Scan for the cell matching the given text and deliver its [X, Y] coordinate at center. 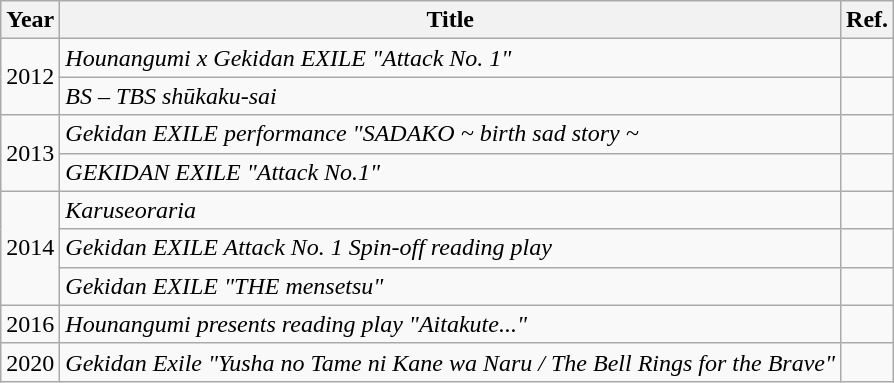
Hounangumi presents reading play "Aitakute..." [450, 324]
Karuseoraria [450, 210]
2016 [30, 324]
2020 [30, 362]
2013 [30, 153]
Gekidan Exile "Yusha no Tame ni Kane wa Naru / The Bell Rings for the Brave" [450, 362]
Year [30, 20]
2012 [30, 77]
Hounangumi x Gekidan EXILE "Attack No. 1" [450, 58]
2014 [30, 248]
Gekidan EXILE performance "SADAKO ~ birth sad story ~ [450, 134]
Gekidan EXILE "THE mensetsu" [450, 286]
Gekidan EXILE Attack No. 1 Spin-off reading play [450, 248]
BS – TBS shūkaku-sai [450, 96]
GEKIDAN EXILE "Attack No.1" [450, 172]
Ref. [868, 20]
Title [450, 20]
